From the cell containing the given text, extract its center point as (X, Y) coordinate. 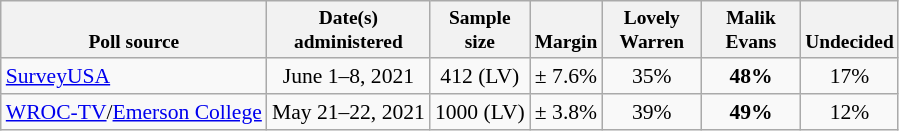
12% (850, 112)
WROC-TV/Emerson College (134, 112)
MalikEvans (750, 30)
Poll source (134, 30)
June 1–8, 2021 (348, 76)
48% (750, 76)
49% (750, 112)
May 21–22, 2021 (348, 112)
Margin (566, 30)
LovelyWarren (652, 30)
1000 (LV) (480, 112)
Date(s)administered (348, 30)
Samplesize (480, 30)
35% (652, 76)
Undecided (850, 30)
17% (850, 76)
SurveyUSA (134, 76)
412 (LV) (480, 76)
± 3.8% (566, 112)
39% (652, 112)
± 7.6% (566, 76)
